Detect which cell encompasses the target text, then output its [X, Y] center coordinate. 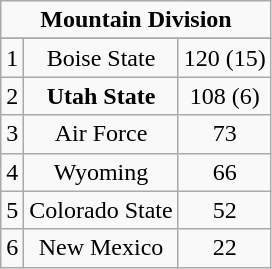
22 [224, 248]
1 [12, 58]
52 [224, 210]
New Mexico [101, 248]
3 [12, 134]
Utah State [101, 96]
2 [12, 96]
73 [224, 134]
Air Force [101, 134]
6 [12, 248]
Wyoming [101, 172]
108 (6) [224, 96]
66 [224, 172]
4 [12, 172]
Colorado State [101, 210]
120 (15) [224, 58]
5 [12, 210]
Boise State [101, 58]
Mountain Division [136, 20]
